Search for the cell housing the specified text and yield its [X, Y] center coordinate. 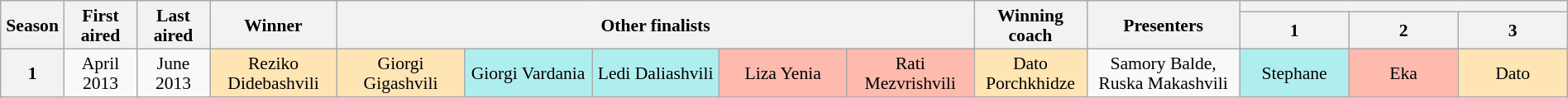
Giorgi Vardania [528, 72]
First aired [101, 25]
Winner [274, 25]
Eka [1403, 72]
Giorgi Gigashvili [401, 72]
Samory Balde,Ruska Makashvili [1163, 72]
Other finalists [656, 25]
April 2013 [101, 72]
Ledi Daliashvili [656, 72]
Dato [1513, 72]
2 [1403, 30]
Season [33, 25]
Dato Porchkhidze [1030, 72]
Rati Mezvrishvili [911, 72]
Winning coach [1030, 25]
Liza Yenia [783, 72]
Last aired [174, 25]
Presenters [1163, 25]
Stephane [1294, 72]
Reziko Didebashvili [274, 72]
June 2013 [174, 72]
3 [1513, 30]
